Detect which cell encompasses the target text, then output its [X, Y] center coordinate. 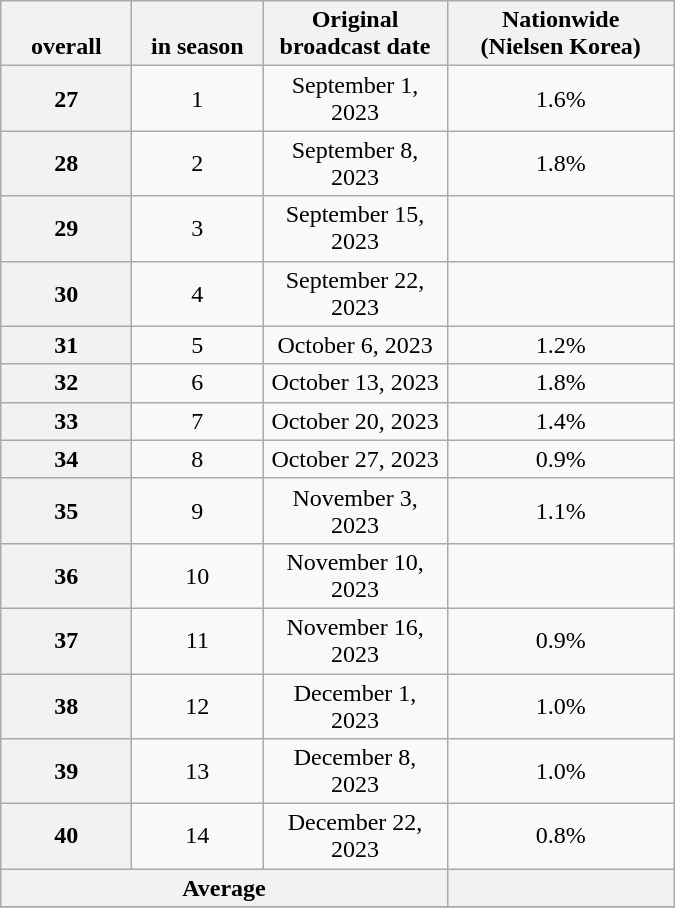
12 [198, 706]
0.8% [560, 836]
37 [66, 640]
27 [66, 98]
September 1, 2023 [355, 98]
33 [66, 421]
14 [198, 836]
November 10, 2023 [355, 576]
October 20, 2023 [355, 421]
Average [224, 888]
November 3, 2023 [355, 510]
September 8, 2023 [355, 164]
1.6% [560, 98]
9 [198, 510]
36 [66, 576]
31 [66, 345]
October 13, 2023 [355, 383]
5 [198, 345]
39 [66, 772]
10 [198, 576]
Original broadcast date [355, 34]
35 [66, 510]
28 [66, 164]
1 [198, 98]
September 22, 2023 [355, 294]
40 [66, 836]
3 [198, 228]
32 [66, 383]
13 [198, 772]
November 16, 2023 [355, 640]
2 [198, 164]
1.2% [560, 345]
1.1% [560, 510]
overall [66, 34]
38 [66, 706]
December 1, 2023 [355, 706]
October 6, 2023 [355, 345]
11 [198, 640]
7 [198, 421]
30 [66, 294]
September 15, 2023 [355, 228]
in season [198, 34]
October 27, 2023 [355, 459]
34 [66, 459]
December 8, 2023 [355, 772]
December 22, 2023 [355, 836]
29 [66, 228]
6 [198, 383]
1.4% [560, 421]
Nationwide(Nielsen Korea) [560, 34]
4 [198, 294]
8 [198, 459]
